From the cell containing the given text, extract its center point as (x, y) coordinate. 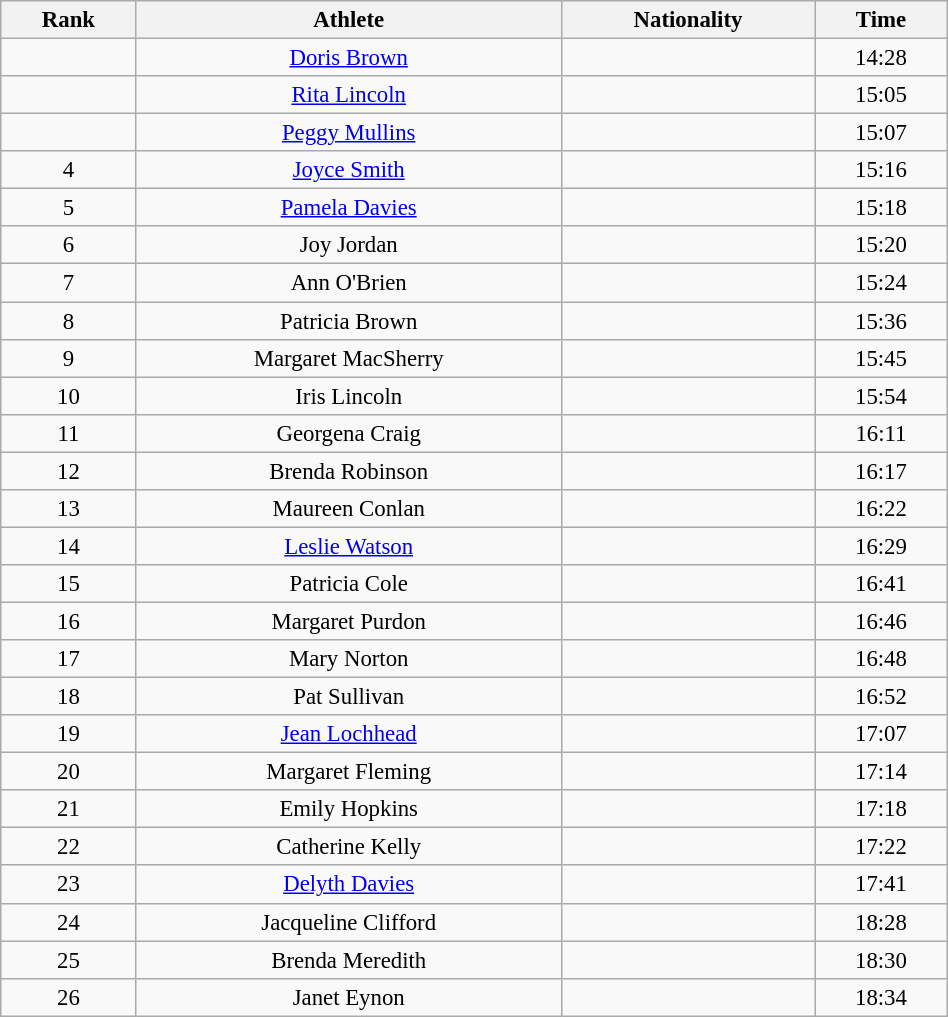
Jacqueline Clifford (348, 922)
Rita Lincoln (348, 95)
16:17 (882, 471)
15:45 (882, 358)
Rank (68, 20)
Janet Eynon (348, 997)
23 (68, 885)
9 (68, 358)
18 (68, 697)
15 (68, 584)
4 (68, 170)
Athlete (348, 20)
24 (68, 922)
Patricia Cole (348, 584)
Pamela Davies (348, 208)
17 (68, 659)
7 (68, 283)
Jean Lochhead (348, 734)
Margaret MacSherry (348, 358)
Leslie Watson (348, 546)
Mary Norton (348, 659)
Pat Sullivan (348, 697)
Georgena Craig (348, 433)
Maureen Conlan (348, 509)
Iris Lincoln (348, 396)
16:52 (882, 697)
14:28 (882, 58)
Time (882, 20)
15:16 (882, 170)
15:36 (882, 321)
26 (68, 997)
Peggy Mullins (348, 133)
16:22 (882, 509)
8 (68, 321)
Brenda Meredith (348, 960)
Ann O'Brien (348, 283)
16 (68, 621)
15:20 (882, 245)
18:34 (882, 997)
15:18 (882, 208)
18:30 (882, 960)
Margaret Purdon (348, 621)
15:24 (882, 283)
16:11 (882, 433)
Doris Brown (348, 58)
16:29 (882, 546)
20 (68, 772)
Delyth Davies (348, 885)
Emily Hopkins (348, 809)
12 (68, 471)
10 (68, 396)
14 (68, 546)
17:07 (882, 734)
16:48 (882, 659)
18:28 (882, 922)
25 (68, 960)
15:05 (882, 95)
5 (68, 208)
11 (68, 433)
Patricia Brown (348, 321)
17:14 (882, 772)
22 (68, 847)
Catherine Kelly (348, 847)
6 (68, 245)
Brenda Robinson (348, 471)
Joyce Smith (348, 170)
17:22 (882, 847)
16:41 (882, 584)
15:54 (882, 396)
16:46 (882, 621)
19 (68, 734)
17:41 (882, 885)
Joy Jordan (348, 245)
Margaret Fleming (348, 772)
21 (68, 809)
Nationality (688, 20)
17:18 (882, 809)
13 (68, 509)
15:07 (882, 133)
